Determine the (X, Y) coordinate at the center of the cell enclosing the given text.  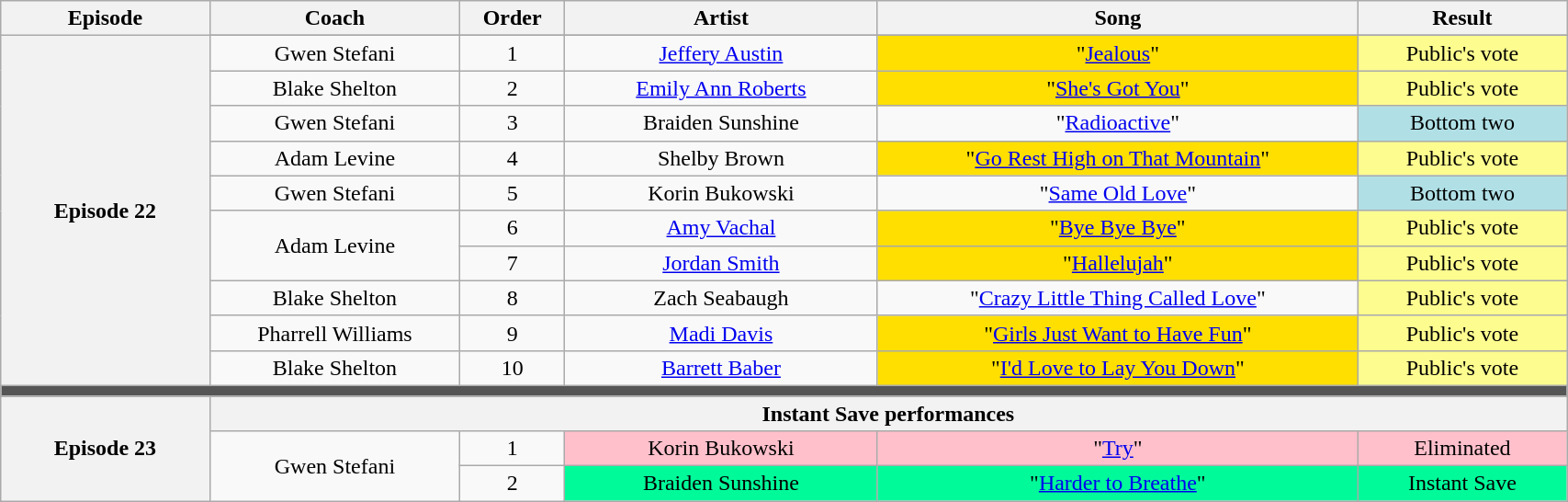
"Jealous" (1117, 53)
"Bye Bye Bye" (1117, 228)
Result (1462, 18)
3 (513, 123)
"Harder to Breathe" (1117, 484)
"I'd Love to Lay You Down" (1117, 368)
7 (513, 263)
"Go Rest High on That Mountain" (1117, 158)
Song (1117, 18)
10 (513, 368)
Madi Davis (720, 333)
Coach (334, 18)
Barrett Baber (720, 368)
Pharrell Williams (334, 333)
"Try" (1117, 449)
Emily Ann Roberts (720, 88)
"Hallelujah" (1117, 263)
Artist (720, 18)
"Radioactive" (1117, 123)
Order (513, 18)
Shelby Brown (720, 158)
Instant Save (1462, 484)
Zach Seabaugh (720, 298)
"She's Got You" (1117, 88)
Amy Vachal (720, 228)
6 (513, 228)
Episode 23 (105, 448)
5 (513, 193)
4 (513, 158)
9 (513, 333)
Episode 22 (105, 211)
Jeffery Austin (720, 53)
Jordan Smith (720, 263)
Eliminated (1462, 449)
"Crazy Little Thing Called Love" (1117, 298)
Episode (105, 18)
8 (513, 298)
Instant Save performances (888, 413)
"Same Old Love" (1117, 193)
"Girls Just Want to Have Fun" (1117, 333)
